Locate the cell with the specified text and output its (x, y) center coordinate. 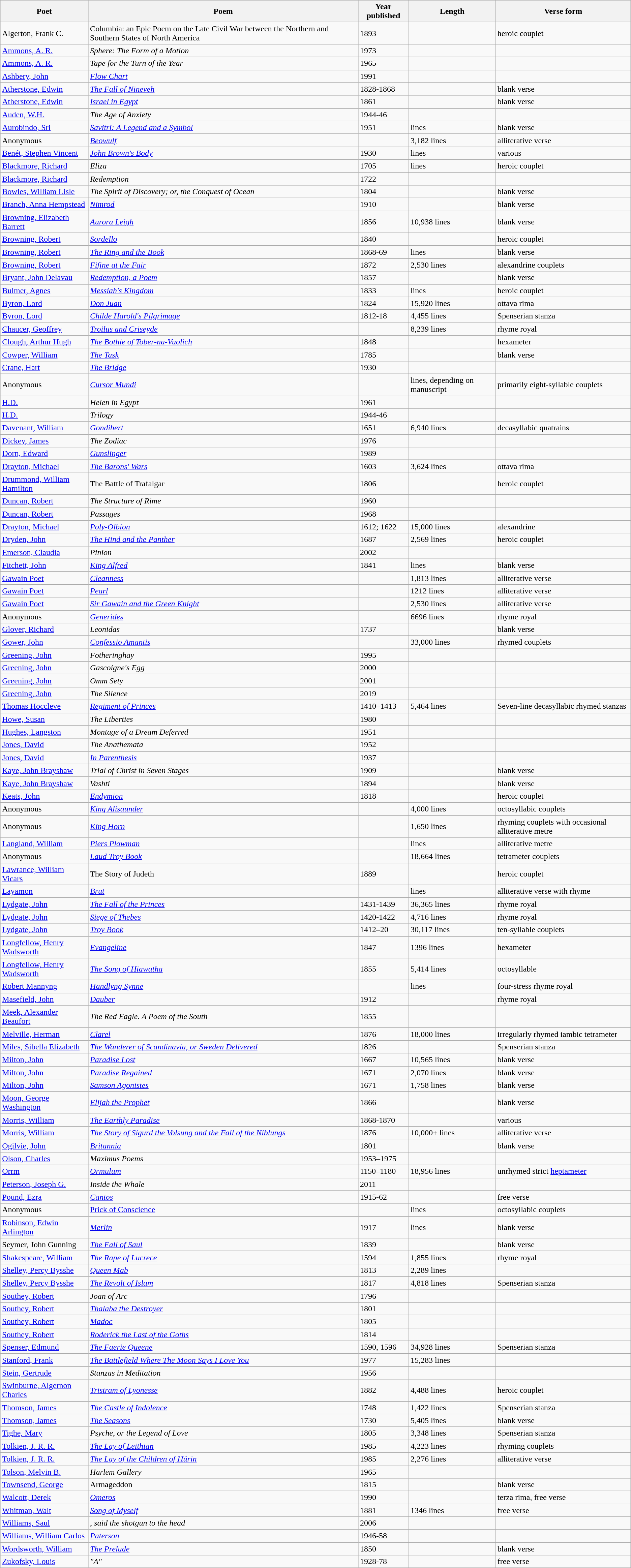
1396 lines (452, 947)
Flow Chart (223, 76)
1856 (383, 222)
34,928 lines (452, 1347)
The Anathemata (223, 745)
Redemption (223, 179)
The Battlefield Where The Moon Says I Love You (223, 1360)
1910 (383, 205)
8,239 lines (452, 329)
3,624 lines (452, 466)
1980 (383, 719)
5,414 lines (452, 969)
4,223 lines (452, 1446)
Wordsworth, William (44, 1549)
Stanford, Frank (44, 1360)
Trilogy (223, 415)
6696 lines (452, 616)
Joan of Arc (223, 1296)
1806 (383, 484)
1841 (383, 565)
Stein, Gertrude (44, 1373)
1812-18 (383, 316)
alexandrine couplets (563, 265)
Benét, Stephen Vincent (44, 153)
4,818 lines (452, 1283)
The Faerie Queene (223, 1347)
Brut (223, 891)
Hughes, Langston (44, 732)
alliterative verse with rhyme (563, 891)
Gunslinger (223, 454)
The Hind and the Panther (223, 540)
King Horn (223, 826)
1848 (383, 342)
Zukofsky, Louis (44, 1562)
1590, 1596 (383, 1347)
The Revolt of Islam (223, 1283)
Bulmer, Agnes (44, 290)
Bowles, William Lisle (44, 192)
1814 (383, 1334)
In Parenthesis (223, 758)
1813 (383, 1270)
Seymer, John Gunning (44, 1244)
Passages (223, 514)
1603 (383, 466)
Aurobindo, Sri (44, 127)
1212 lines (452, 591)
The Fall of Nineveh (223, 89)
10,000+ lines (452, 1133)
1420-1422 (383, 917)
1868-1870 (383, 1120)
The Structure of Rime (223, 501)
1894 (383, 783)
Inside the Whale (223, 1184)
John Brown's Body (223, 153)
decasyllabic quatrains (563, 428)
1968 (383, 514)
Redemption, a Poem (223, 278)
1956 (383, 1373)
The Bridge (223, 367)
1730 (383, 1420)
Pinion (223, 552)
Messiah's Kingdom (223, 290)
Dryden, John (44, 540)
The Castle of Indolence (223, 1408)
Confessio Amantis (223, 642)
1594 (383, 1257)
Song of Myself (223, 1510)
Seven-line decasyllabic rhymed stanzas (563, 706)
Stanzas in Meditation (223, 1373)
Clarel (223, 1034)
2011 (383, 1184)
Fotheringhay (223, 655)
1977 (383, 1360)
Omeros (223, 1497)
Verse form (563, 11)
Peterson, Joseph G. (44, 1184)
Crane, Hart (44, 367)
The Story of Sigurd the Volsung and the Fall of the Niblungs (223, 1133)
1912 (383, 999)
The Liberties (223, 719)
Elijah the Prophet (223, 1103)
Spenser, Edmund (44, 1347)
1722 (383, 179)
30,117 lines (452, 930)
Moon, George Washington (44, 1103)
rhyming couplets (563, 1446)
Paradise Lost (223, 1059)
Israel in Egypt (223, 102)
Tighe, Mary (44, 1433)
The Task (223, 355)
Sir Gawain and the Green Knight (223, 604)
Regiment of Princes (223, 706)
Fifine at the Fair (223, 265)
1412–20 (383, 930)
The Ring and the Book (223, 252)
Algerton, Frank C. (44, 33)
Piers Plowman (223, 844)
1818 (383, 796)
1796 (383, 1296)
Pearl (223, 591)
2002 (383, 552)
5,405 lines (452, 1420)
Poly-Olbion (223, 527)
15,000 lines (452, 527)
Thalaba the Destroyer (223, 1309)
1973 (383, 51)
Sphere: The Form of a Motion (223, 51)
The Prelude (223, 1549)
1,813 lines (452, 578)
Robinson, Edwin Arlington (44, 1227)
Eliza (223, 166)
Harlem Gallery (223, 1472)
Beowulf (223, 140)
2,569 lines (452, 540)
2000 (383, 668)
"A" (223, 1562)
Trial of Christ in Seven Stages (223, 770)
1705 (383, 166)
Britannia (223, 1146)
1667 (383, 1059)
Sordello (223, 239)
1828-1868 (383, 89)
10,565 lines (452, 1059)
tetrameter couplets (563, 857)
1909 (383, 770)
Howe, Susan (44, 719)
Glover, Richard (44, 629)
1928-78 (383, 1562)
1346 lines (452, 1510)
4,455 lines (452, 316)
alliterative metre (563, 844)
Swinburne, Algernon Charles (44, 1390)
1687 (383, 540)
Ashbery, John (44, 76)
Keats, John (44, 796)
alexandrine (563, 527)
10,938 lines (452, 222)
Shakespeare, William (44, 1257)
2,070 lines (452, 1073)
1833 (383, 290)
1991 (383, 76)
Miles, Sibella Elizabeth (44, 1047)
The Lay of Leithian (223, 1446)
1850 (383, 1549)
, said the shotgun to the head (223, 1523)
Psyche, or the Legend of Love (223, 1433)
Tolson, Melvin B. (44, 1472)
1917 (383, 1227)
1960 (383, 501)
33,000 lines (452, 642)
1989 (383, 454)
lines, depending on manuscript (452, 385)
3,182 lines (452, 140)
King Alisaunder (223, 809)
Auden, W.H. (44, 115)
2,289 lines (452, 1270)
Dorn, Edward (44, 454)
Dickey, James (44, 441)
1150–1180 (383, 1171)
The Spirit of Discovery; or, the Conquest of Ocean (223, 192)
1976 (383, 441)
The Bothie of Tober-na-Vuolich (223, 342)
1785 (383, 355)
Poet (44, 11)
The Story of Judeth (223, 874)
The Battle of Trafalgar (223, 484)
The Red Eagle. A Poem of the South (223, 1016)
Generides (223, 616)
The Age of Anxiety (223, 115)
1651 (383, 428)
15,283 lines (452, 1360)
Troy Book (223, 930)
Length (452, 11)
Gondibert (223, 428)
Samson Agonistes (223, 1085)
1410–1413 (383, 706)
Troilus and Criseyde (223, 329)
The Fall of Saul (223, 1244)
1748 (383, 1408)
Davenant, William (44, 428)
Armageddon (223, 1484)
unrhymed strict heptameter (563, 1171)
18,664 lines (452, 857)
1804 (383, 192)
1946-58 (383, 1536)
Fitchett, John (44, 565)
Gascoigne's Egg (223, 668)
Whitman, Walt (44, 1510)
Helen in Egypt (223, 402)
Columbia: an Epic Poem on the Late Civil War between the Northern and Southern States of North America (223, 33)
Drummond, William Hamilton (44, 484)
Cleanness (223, 578)
1893 (383, 33)
rhymed couplets (563, 642)
4,000 lines (452, 809)
four-stress rhyme royal (563, 986)
1937 (383, 758)
2019 (383, 694)
Ormulum (223, 1171)
1882 (383, 1390)
The Zodiac (223, 441)
Prick of Conscience (223, 1210)
Endymion (223, 796)
Robert Mannyng (44, 986)
The Seasons (223, 1420)
Nimrod (223, 205)
The Wanderer of Scandinavia, or Sweden Delivered (223, 1047)
Walcott, Derek (44, 1497)
octosyllable (563, 969)
Olson, Charles (44, 1159)
Browning, Elizabeth Barrett (44, 222)
Madoc (223, 1322)
1817 (383, 1283)
Pound, Ezra (44, 1197)
Meek, Alexander Beaufort (44, 1016)
Aurora Leigh (223, 222)
Roderick the Last of the Goths (223, 1334)
4,488 lines (452, 1390)
1431-1439 (383, 904)
Merlin (223, 1227)
Thomas Hoccleve (44, 706)
Masefield, John (44, 999)
1,422 lines (452, 1408)
Chaucer, Geoffrey (44, 329)
1847 (383, 947)
Maximus Poems (223, 1159)
1,758 lines (452, 1085)
Omm Sety (223, 681)
Vashti (223, 783)
The Silence (223, 694)
1889 (383, 874)
1881 (383, 1510)
Cursor Mundi (223, 385)
The Lay of the Children of Húrin (223, 1459)
1995 (383, 655)
1857 (383, 278)
Siege of Thebes (223, 917)
Paradise Regained (223, 1073)
18,000 lines (452, 1034)
Lawrance, William Vicars (44, 874)
1826 (383, 1047)
1612; 1622 (383, 527)
1868-69 (383, 252)
The Barons' Wars (223, 466)
Bryant, John Delavau (44, 278)
3,348 lines (452, 1433)
rhyming couplets with occasional alliterative metre (563, 826)
terza rima, free verse (563, 1497)
King Alfred (223, 565)
Handlyng Synne (223, 986)
Year published (383, 11)
1824 (383, 303)
Queen Mab (223, 1270)
Layamon (44, 891)
Langland, William (44, 844)
Savitri: A Legend and a Symbol (223, 127)
1866 (383, 1103)
irregularly rhymed iambic tetrameter (563, 1034)
Cantos (223, 1197)
The Rape of Lucrece (223, 1257)
Montage of a Dream Deferred (223, 732)
Leonidas (223, 629)
Tape for the Turn of the Year (223, 63)
Childe Harold's Pilgrimage (223, 316)
Clough, Arthur Hugh (44, 342)
Gower, John (44, 642)
Ogilvie, John (44, 1146)
Melville, Herman (44, 1034)
1872 (383, 265)
primarily eight-syllable couplets (563, 385)
Paterson (223, 1536)
36,365 lines (452, 904)
2,276 lines (452, 1459)
The Earthly Paradise (223, 1120)
ten-syllable couplets (563, 930)
The Fall of the Princes (223, 904)
Cowper, William (44, 355)
15,920 lines (452, 303)
1,855 lines (452, 1257)
4,716 lines (452, 917)
1953–1975 (383, 1159)
1961 (383, 402)
1952 (383, 745)
1861 (383, 102)
Townsend, George (44, 1484)
18,956 lines (452, 1171)
6,940 lines (452, 428)
Laud Troy Book (223, 857)
Evangeline (223, 947)
The Song of Hiawatha (223, 969)
5,464 lines (452, 706)
1915-62 (383, 1197)
1990 (383, 1497)
Williams, Saul (44, 1523)
1737 (383, 629)
Branch, Anna Hempstead (44, 205)
1,650 lines (452, 826)
Orrm (44, 1171)
Emerson, Claudia (44, 552)
Williams, William Carlos (44, 1536)
1839 (383, 1244)
Don Juan (223, 303)
Dauber (223, 999)
2001 (383, 681)
Poem (223, 11)
1840 (383, 239)
Tristram of Lyonesse (223, 1390)
1815 (383, 1484)
2006 (383, 1523)
